Search for the cell housing the specified text and yield its (x, y) center coordinate. 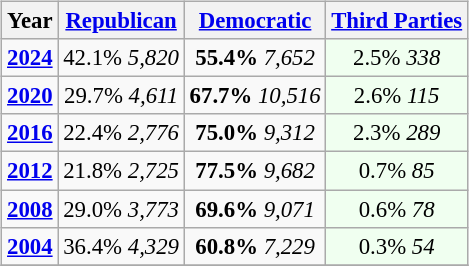
2024 (30, 58)
Democratic (255, 21)
36.4% 4,329 (121, 246)
22.4% 2,776 (121, 133)
69.6% 9,071 (255, 209)
67.7% 10,516 (255, 96)
75.0% 9,312 (255, 133)
2008 (30, 209)
29.0% 3,773 (121, 209)
77.5% 9,682 (255, 171)
0.3% 54 (397, 246)
55.4% 7,652 (255, 58)
Republican (121, 21)
2.3% 289 (397, 133)
Year (30, 21)
29.7% 4,611 (121, 96)
60.8% 7,229 (255, 246)
2016 (30, 133)
0.7% 85 (397, 171)
42.1% 5,820 (121, 58)
0.6% 78 (397, 209)
Third Parties (397, 21)
2004 (30, 246)
21.8% 2,725 (121, 171)
2020 (30, 96)
2.6% 115 (397, 96)
2012 (30, 171)
2.5% 338 (397, 58)
